Output the (X, Y) coordinate of the center of the cell containing the given text.  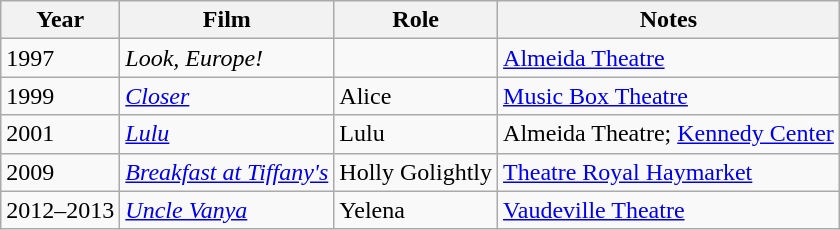
Film (227, 20)
2012–2013 (60, 210)
Vaudeville Theatre (669, 210)
Almeida Theatre (669, 58)
Yelena (416, 210)
Uncle Vanya (227, 210)
Theatre Royal Haymarket (669, 172)
2001 (60, 134)
Music Box Theatre (669, 96)
Holly Golightly (416, 172)
Alice (416, 96)
Closer (227, 96)
Year (60, 20)
Breakfast at Tiffany's (227, 172)
1997 (60, 58)
Role (416, 20)
Look, Europe! (227, 58)
Notes (669, 20)
1999 (60, 96)
Almeida Theatre; Kennedy Center (669, 134)
2009 (60, 172)
